Capture the cell that displays the provided text and extract its [x, y] central coordinate. 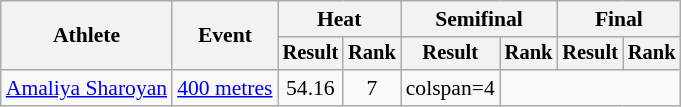
7 [372, 88]
Event [224, 36]
Final [618, 19]
54.16 [311, 88]
400 metres [224, 88]
Semifinal [480, 19]
colspan=4 [450, 88]
Amaliya Sharoyan [86, 88]
Athlete [86, 36]
Heat [340, 19]
